Detect which cell encompasses the target text, then output its (x, y) center coordinate. 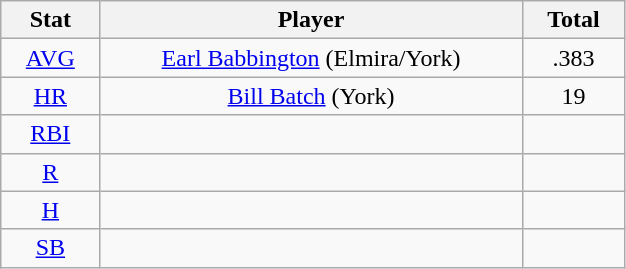
19 (574, 96)
H (50, 210)
HR (50, 96)
RBI (50, 134)
R (50, 172)
Total (574, 20)
Earl Babbington (Elmira/York) (311, 58)
SB (50, 248)
Stat (50, 20)
Bill Batch (York) (311, 96)
Player (311, 20)
.383 (574, 58)
AVG (50, 58)
